Output the (x, y) coordinate of the center of the cell containing the given text.  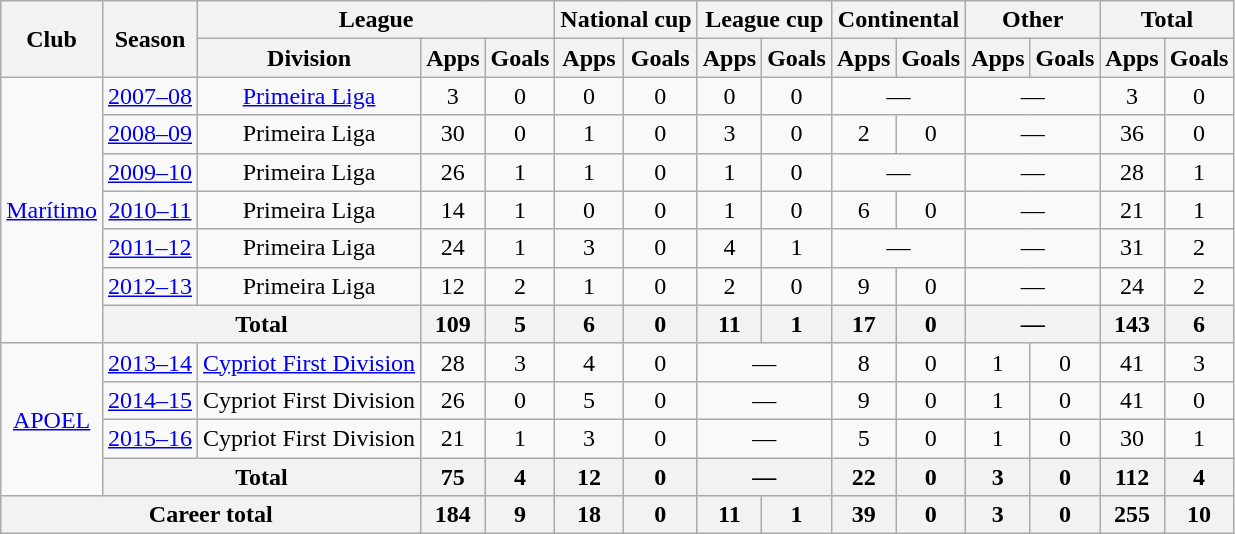
109 (453, 324)
Other (1033, 20)
Marítimo (52, 210)
255 (1132, 515)
39 (863, 515)
2007–08 (150, 96)
184 (453, 515)
2012–13 (150, 286)
10 (1199, 515)
75 (453, 477)
36 (1132, 134)
18 (589, 515)
112 (1132, 477)
143 (1132, 324)
2008–09 (150, 134)
14 (453, 210)
2014–15 (150, 400)
League cup (764, 20)
2015–16 (150, 438)
17 (863, 324)
2011–12 (150, 248)
22 (863, 477)
Career total (211, 515)
Club (52, 39)
Division (310, 58)
National cup (626, 20)
League (376, 20)
2009–10 (150, 172)
8 (863, 362)
Season (150, 39)
31 (1132, 248)
2013–14 (150, 362)
2010–11 (150, 210)
Continental (898, 20)
APOEL (52, 419)
